Provide the (X, Y) coordinate of the cell's center where the given text is located.  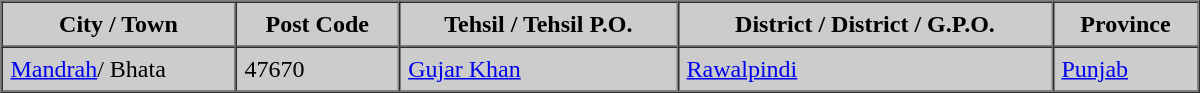
Gujar Khan (538, 68)
Province (1125, 24)
District / District / G.P.O. (866, 24)
Post Code (317, 24)
Mandrah/ Bhata (119, 68)
City / Town (119, 24)
Punjab (1125, 68)
Tehsil / Tehsil P.O. (538, 24)
Rawalpindi (866, 68)
47670 (317, 68)
